Provide the [X, Y] coordinate of the cell's center where the given text is located.  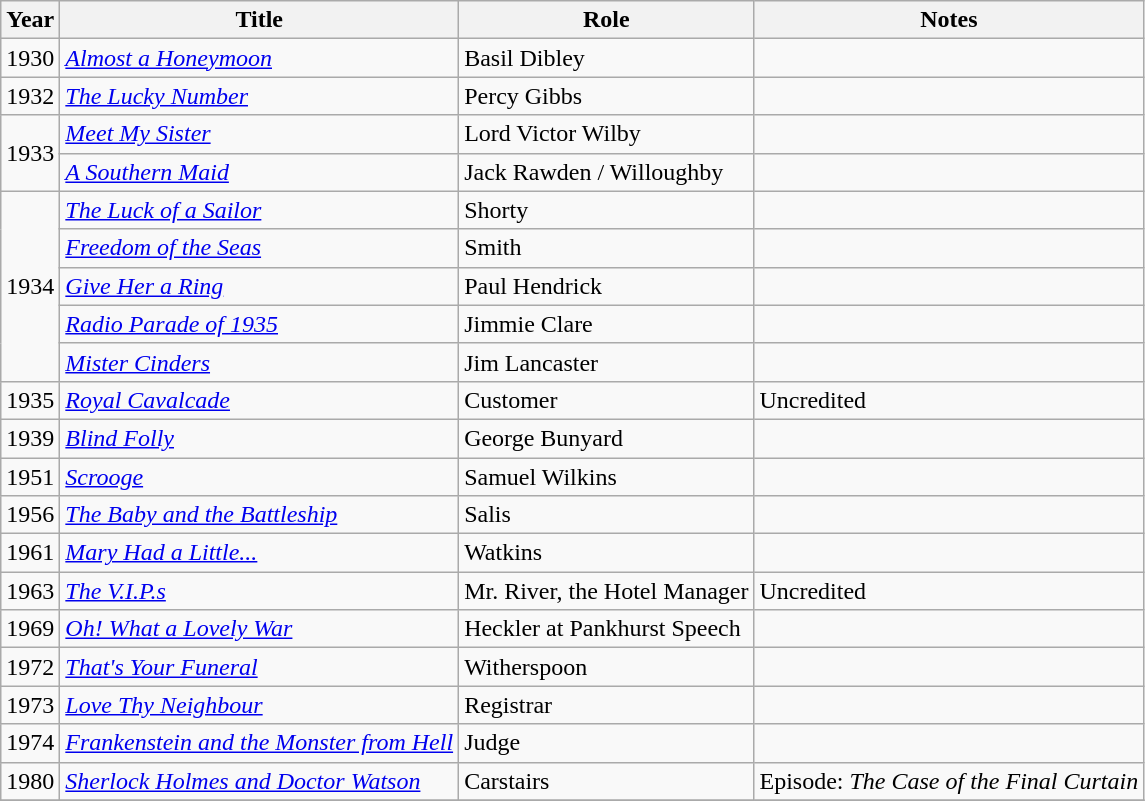
Frankenstein and the Monster from Hell [260, 743]
Paul Hendrick [606, 286]
Basil Dibley [606, 58]
Royal Cavalcade [260, 400]
Judge [606, 743]
Give Her a Ring [260, 286]
The Baby and the Battleship [260, 515]
Notes [949, 20]
Meet My Sister [260, 134]
Episode: The Case of the Final Curtain [949, 781]
Mister Cinders [260, 362]
Role [606, 20]
Jimmie Clare [606, 324]
Freedom of the Seas [260, 248]
Love Thy Neighbour [260, 705]
Jim Lancaster [606, 362]
1933 [30, 153]
Year [30, 20]
1951 [30, 477]
Radio Parade of 1935 [260, 324]
Salis [606, 515]
George Bunyard [606, 438]
A Southern Maid [260, 172]
Customer [606, 400]
1973 [30, 705]
Title [260, 20]
1939 [30, 438]
Smith [606, 248]
1963 [30, 591]
The Luck of a Sailor [260, 210]
The Lucky Number [260, 96]
Carstairs [606, 781]
Mary Had a Little... [260, 553]
1961 [30, 553]
Witherspoon [606, 667]
1969 [30, 629]
Sherlock Holmes and Doctor Watson [260, 781]
1930 [30, 58]
1972 [30, 667]
Scrooge [260, 477]
1935 [30, 400]
Almost a Honeymoon [260, 58]
That's Your Funeral [260, 667]
Oh! What a Lovely War [260, 629]
1932 [30, 96]
Registrar [606, 705]
Blind Folly [260, 438]
Samuel Wilkins [606, 477]
Heckler at Pankhurst Speech [606, 629]
1974 [30, 743]
Mr. River, the Hotel Manager [606, 591]
1956 [30, 515]
Shorty [606, 210]
1934 [30, 286]
Lord Victor Wilby [606, 134]
The V.I.P.s [260, 591]
Percy Gibbs [606, 96]
1980 [30, 781]
Jack Rawden / Willoughby [606, 172]
Watkins [606, 553]
